Extract the [X, Y] coordinate from the center of the cell holding the provided text.  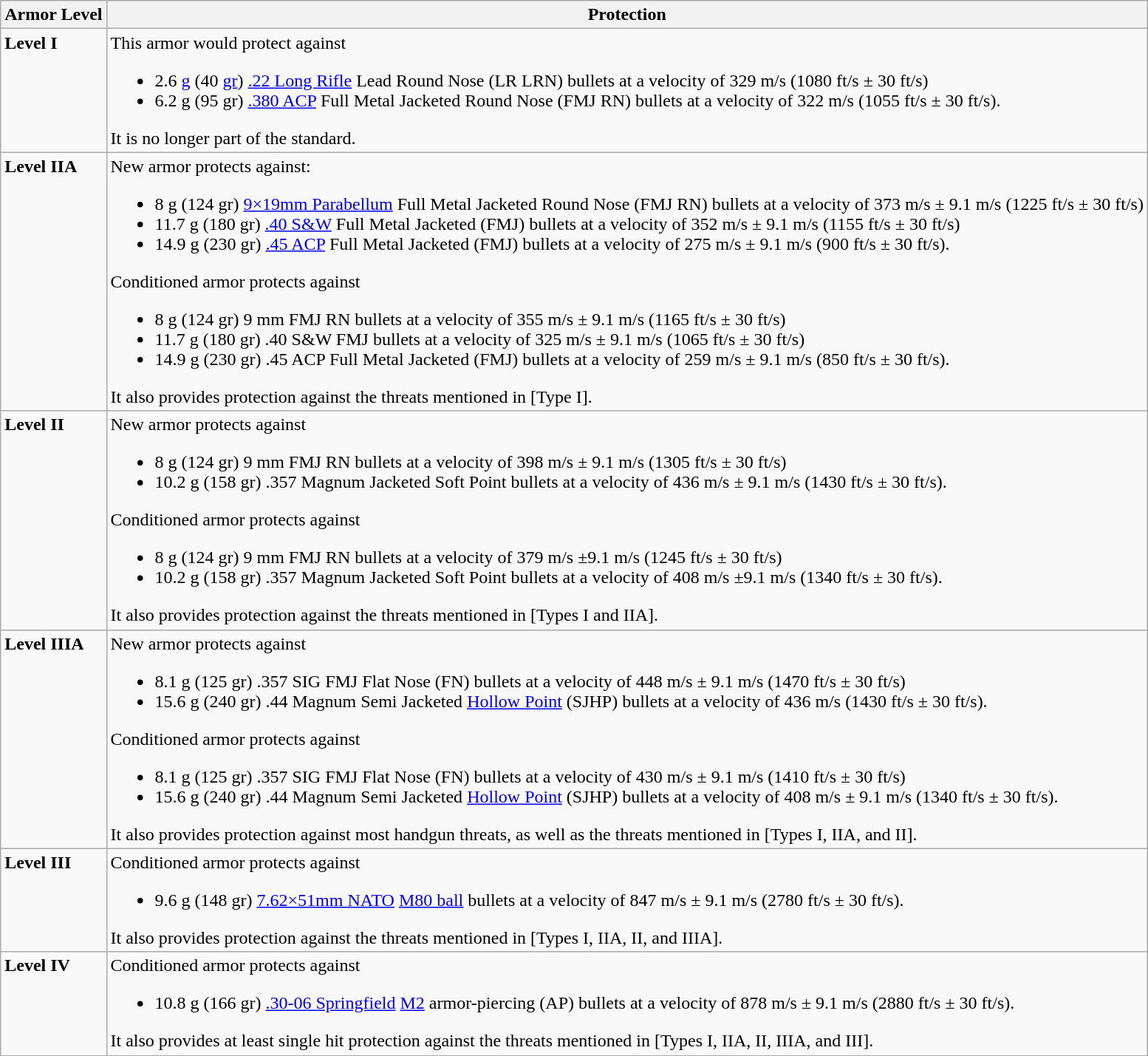
Level II [53, 520]
Level IV [53, 1004]
Level III [53, 900]
Level I [53, 90]
Level IIA [53, 282]
Armor Level [53, 15]
Level IIIA [53, 739]
Protection [626, 15]
